Identify which cell holds the provided text, then report its [x, y] central coordinate. 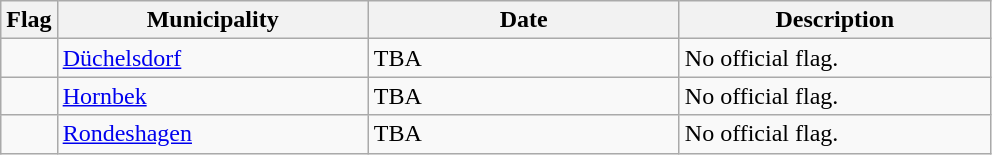
Hornbek [212, 96]
Flag [29, 20]
Date [524, 20]
Municipality [212, 20]
Rondeshagen [212, 134]
Düchelsdorf [212, 58]
Description [834, 20]
